From the cell containing the given text, extract its center point as (x, y) coordinate. 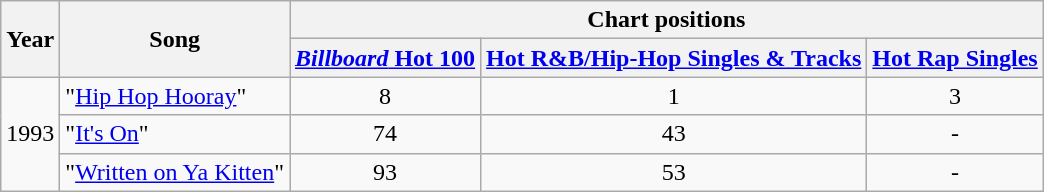
Billboard Hot 100 (386, 58)
Hot Rap Singles (955, 58)
8 (386, 96)
Song (175, 39)
43 (674, 134)
"Written on Ya Kitten" (175, 172)
53 (674, 172)
3 (955, 96)
Year (30, 39)
1993 (30, 134)
Chart positions (667, 20)
74 (386, 134)
93 (386, 172)
"It's On" (175, 134)
"Hip Hop Hooray" (175, 96)
1 (674, 96)
Hot R&B/Hip-Hop Singles & Tracks (674, 58)
